Return (x, y) of the center of cell containing provided text 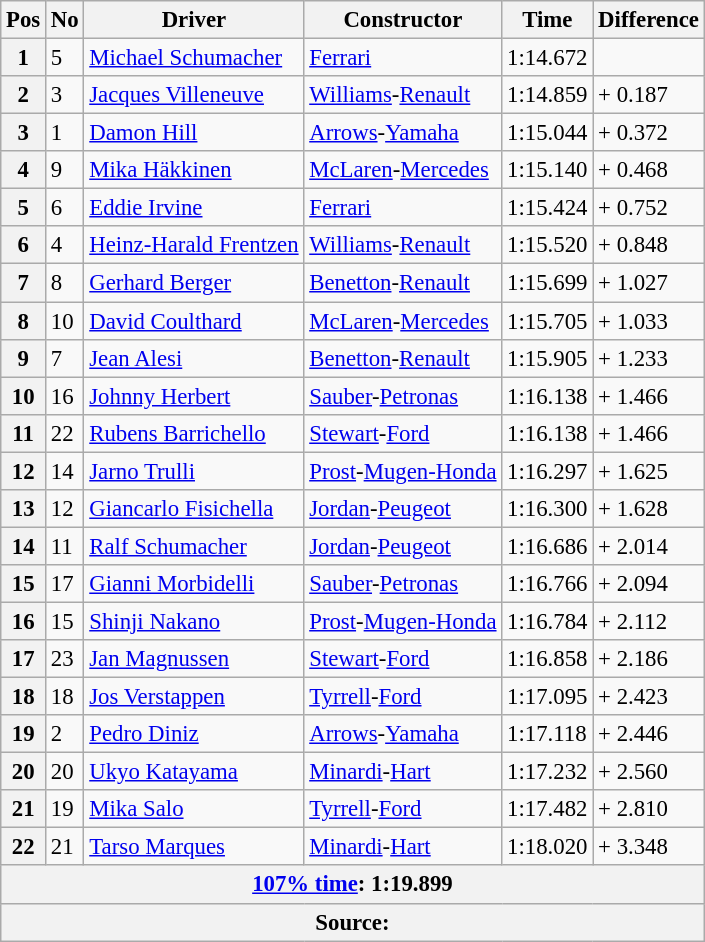
1:15.140 (548, 170)
Time (548, 20)
Pos (24, 20)
Johnny Herbert (194, 396)
+ 0.752 (648, 208)
+ 1.233 (648, 358)
1:16.686 (548, 546)
+ 0.848 (648, 245)
+ 2.112 (648, 621)
Ralf Schumacher (194, 546)
Michael Schumacher (194, 58)
Mika Salo (194, 809)
+ 1.625 (648, 471)
+ 2.186 (648, 659)
Tarso Marques (194, 847)
+ 2.423 (648, 697)
1:16.300 (548, 509)
13 (24, 509)
1:15.905 (548, 358)
Shinji Nakano (194, 621)
1:17.095 (548, 697)
+ 0.468 (648, 170)
Driver (194, 20)
+ 2.094 (648, 584)
107% time: 1:19.899 (352, 885)
+ 0.372 (648, 133)
Jean Alesi (194, 358)
1:16.766 (548, 584)
23 (65, 659)
+ 1.628 (648, 509)
Jos Verstappen (194, 697)
+ 1.027 (648, 283)
Mika Häkkinen (194, 170)
1:15.520 (548, 245)
1:16.297 (548, 471)
1:17.118 (548, 734)
Ukyo Katayama (194, 772)
1:18.020 (548, 847)
1:15.705 (548, 321)
+ 2.810 (648, 809)
Eddie Irvine (194, 208)
+ 0.187 (648, 95)
1:17.482 (548, 809)
Gerhard Berger (194, 283)
+ 1.033 (648, 321)
Difference (648, 20)
1:17.232 (548, 772)
Source: (352, 922)
1:14.672 (548, 58)
1:16.858 (548, 659)
Jarno Trulli (194, 471)
Giancarlo Fisichella (194, 509)
+ 2.560 (648, 772)
1:15.044 (548, 133)
Gianni Morbidelli (194, 584)
1:14.859 (548, 95)
1:16.784 (548, 621)
Jan Magnussen (194, 659)
Pedro Diniz (194, 734)
1:15.424 (548, 208)
Constructor (403, 20)
+ 3.348 (648, 847)
Heinz-Harald Frentzen (194, 245)
Rubens Barrichello (194, 433)
+ 2.446 (648, 734)
1:15.699 (548, 283)
No (65, 20)
Damon Hill (194, 133)
David Coulthard (194, 321)
Jacques Villeneuve (194, 95)
+ 2.014 (648, 546)
